Return [X, Y] of the center of cell containing provided text 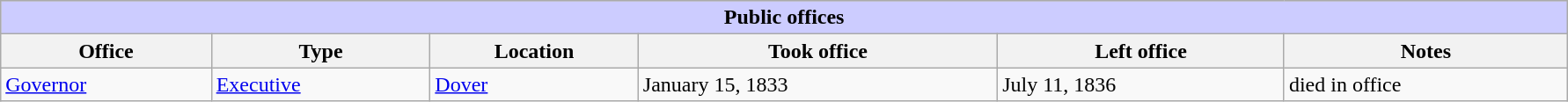
Governor [106, 84]
Dover [534, 84]
Public offices [785, 18]
Notes [1425, 51]
July 11, 1836 [1141, 84]
Took office [817, 51]
January 15, 1833 [817, 84]
Left office [1141, 51]
Location [534, 51]
died in office [1425, 84]
Office [106, 51]
Executive [320, 84]
Type [320, 51]
